Extract the (x, y) coordinate from the center of the cell holding the provided text.  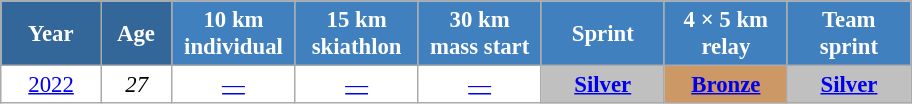
Team sprint (848, 34)
Bronze (726, 85)
4 × 5 km relay (726, 34)
30 km mass start (480, 34)
Age (136, 34)
2022 (52, 85)
Year (52, 34)
27 (136, 85)
Sprint (602, 34)
15 km skiathlon (356, 34)
10 km individual (234, 34)
